Capture the cell that displays the provided text and extract its (X, Y) central coordinate. 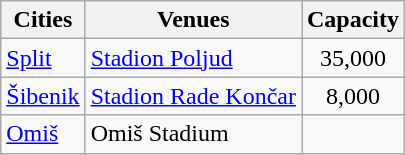
Omiš Stadium (193, 134)
35,000 (354, 58)
Capacity (354, 20)
8,000 (354, 96)
Split (43, 58)
Venues (193, 20)
Omiš (43, 134)
Cities (43, 20)
Stadion Rade Končar (193, 96)
Stadion Poljud (193, 58)
Šibenik (43, 96)
